Return the [X, Y] coordinate for the center point of the cell that contains the specified text.  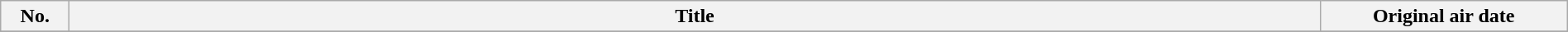
Original air date [1444, 16]
Title [695, 16]
No. [35, 16]
